From the cell containing the given text, extract its center point as [X, Y] coordinate. 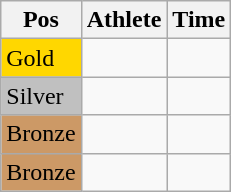
Gold [41, 58]
Pos [41, 20]
Time [199, 20]
Silver [41, 96]
Athlete [124, 20]
